Return (X, Y) of the center of cell containing provided text 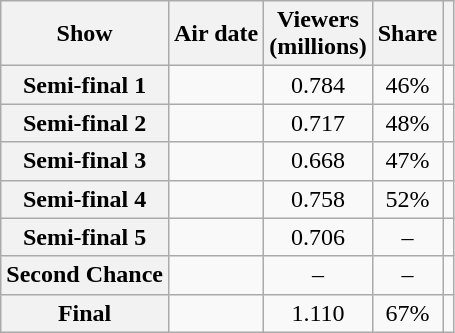
Semi-final 1 (85, 85)
Final (85, 313)
0.758 (318, 199)
48% (408, 123)
Viewers(millions) (318, 34)
46% (408, 85)
Semi-final 5 (85, 237)
Semi-final 4 (85, 199)
Air date (216, 34)
1.110 (318, 313)
0.717 (318, 123)
47% (408, 161)
Second Chance (85, 275)
Show (85, 34)
Semi-final 2 (85, 123)
52% (408, 199)
Semi-final 3 (85, 161)
67% (408, 313)
Share (408, 34)
0.784 (318, 85)
0.668 (318, 161)
0.706 (318, 237)
